Pinpoint the cell where the given text exists, returning its [X, Y] midpoint coordinate. 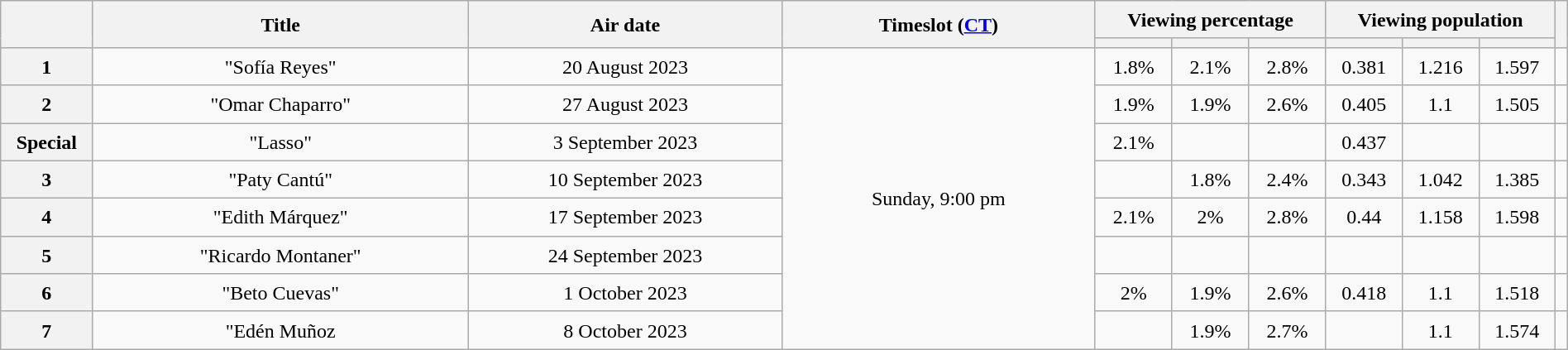
2.4% [1287, 180]
1.385 [1517, 180]
Viewing percentage [1211, 20]
0.343 [1365, 180]
0.405 [1365, 104]
"Lasso" [281, 141]
1 [46, 66]
Timeslot (CT) [938, 25]
1.505 [1517, 104]
Special [46, 141]
1.216 [1441, 66]
1 October 2023 [625, 293]
10 September 2023 [625, 180]
8 October 2023 [625, 330]
2 [46, 104]
24 September 2023 [625, 255]
4 [46, 218]
20 August 2023 [625, 66]
"Omar Chaparro" [281, 104]
27 August 2023 [625, 104]
7 [46, 330]
Air date [625, 25]
"Edith Márquez" [281, 218]
Title [281, 25]
0.381 [1365, 66]
5 [46, 255]
6 [46, 293]
2.7% [1287, 330]
0.418 [1365, 293]
3 September 2023 [625, 141]
3 [46, 180]
Viewing population [1441, 20]
"Paty Cantú" [281, 180]
1.597 [1517, 66]
17 September 2023 [625, 218]
1.574 [1517, 330]
"Ricardo Montaner" [281, 255]
1.598 [1517, 218]
Sunday, 9:00 pm [938, 198]
1.158 [1441, 218]
1.518 [1517, 293]
1.042 [1441, 180]
"Edén Muñoz [281, 330]
"Beto Cuevas" [281, 293]
0.437 [1365, 141]
0.44 [1365, 218]
"Sofía Reyes" [281, 66]
